For the text-containing cell, return its midpoint in [X, Y] coordinate format. 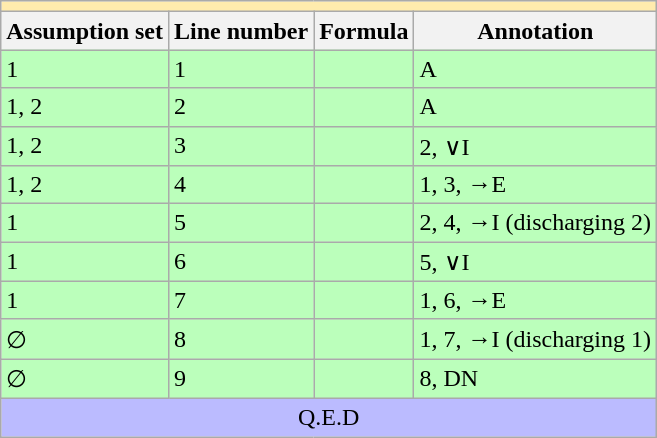
Q.E.D [329, 417]
2 [242, 107]
1, 7, →I (discharging 1) [536, 339]
4 [242, 185]
1, 3, →E [536, 185]
Annotation [536, 31]
Formula [364, 31]
3 [242, 146]
Line number [242, 31]
2, ∨I [536, 146]
2, 4, →I (discharging 2) [536, 223]
5, ∨I [536, 262]
5 [242, 223]
Assumption set [85, 31]
1, 6, →E [536, 300]
8, DN [536, 379]
7 [242, 300]
8 [242, 339]
6 [242, 262]
9 [242, 379]
